Search for the cell housing the specified text and yield its [X, Y] center coordinate. 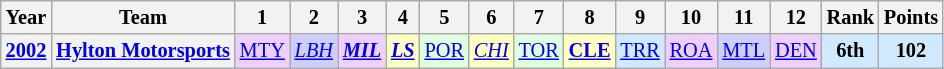
1 [262, 17]
12 [796, 17]
5 [444, 17]
7 [539, 17]
TOR [539, 51]
DEN [796, 51]
Year [26, 17]
11 [744, 17]
MTY [262, 51]
6th [850, 51]
LS [402, 51]
CHI [492, 51]
8 [590, 17]
TRR [640, 51]
6 [492, 17]
MTL [744, 51]
2002 [26, 51]
LBH [314, 51]
9 [640, 17]
CLE [590, 51]
Hylton Motorsports [143, 51]
Points [911, 17]
2 [314, 17]
Team [143, 17]
10 [692, 17]
Rank [850, 17]
102 [911, 51]
ROA [692, 51]
3 [362, 17]
4 [402, 17]
POR [444, 51]
MIL [362, 51]
